Return (X, Y) of the center of cell containing provided text 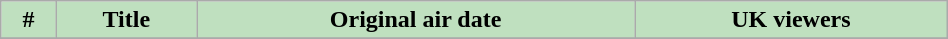
Title (126, 20)
UK viewers (792, 20)
Original air date (416, 20)
# (28, 20)
